Determine the (x, y) coordinate at the center of the cell enclosing the given text.  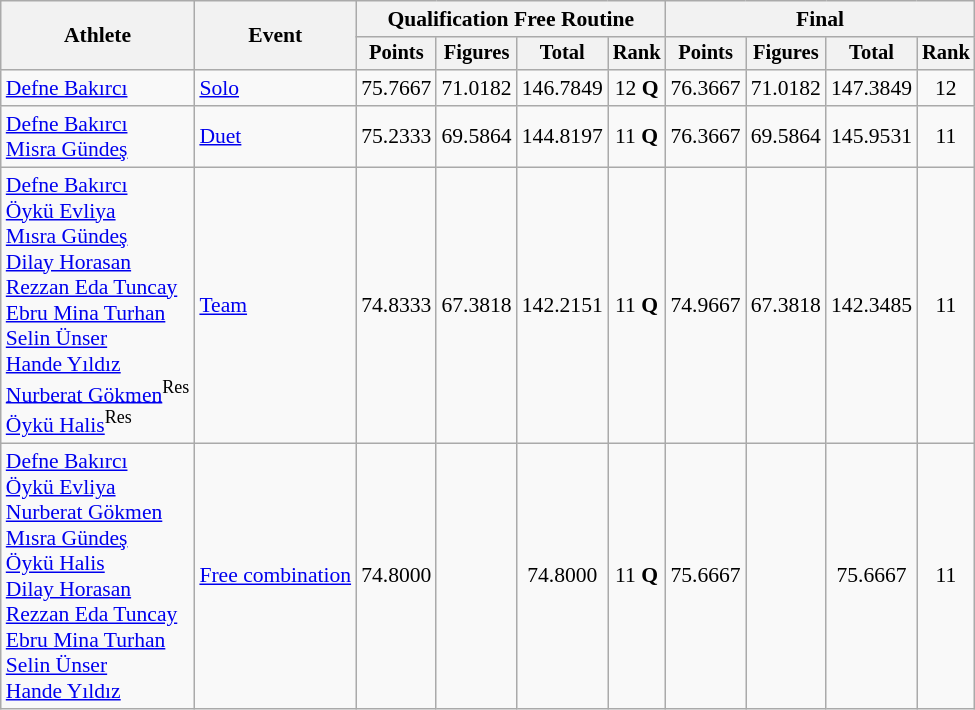
Defne Bakırcı Öykü Evliya Nurberat Gökmen Mısra Gündeş Öykü Halis Dilay Horasan Rezzan Eda Tuncay Ebru Mina Turhan Selin Ünser Hande Yıldız (98, 576)
74.9667 (705, 306)
Duet (275, 136)
Solo (275, 88)
74.8333 (396, 306)
75.7667 (396, 88)
Free combination (275, 576)
Athlete (98, 36)
142.3485 (872, 306)
147.3849 (872, 88)
142.2151 (562, 306)
145.9531 (872, 136)
Defne Bakırcı (98, 88)
12 Q (637, 88)
Team (275, 306)
12 (946, 88)
146.7849 (562, 88)
Final (820, 19)
Event (275, 36)
144.8197 (562, 136)
Defne Bakırcı Öykü Evliya Mısra Gündeş Dilay Horasan Rezzan Eda Tuncay Ebru Mina Turhan Selin Ünser Hande Yıldız Nurberat GökmenRes Öykü HalisRes (98, 306)
Defne BakırcıMisra Gündeş (98, 136)
Qualification Free Routine (510, 19)
75.2333 (396, 136)
